Return the (X, Y) coordinate for the center point of the cell that contains the specified text.  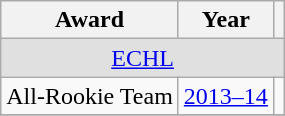
2013–14 (226, 96)
Year (226, 20)
ECHL (143, 58)
All-Rookie Team (90, 96)
Award (90, 20)
